Scan for the cell matching the given text and deliver its (X, Y) coordinate at center. 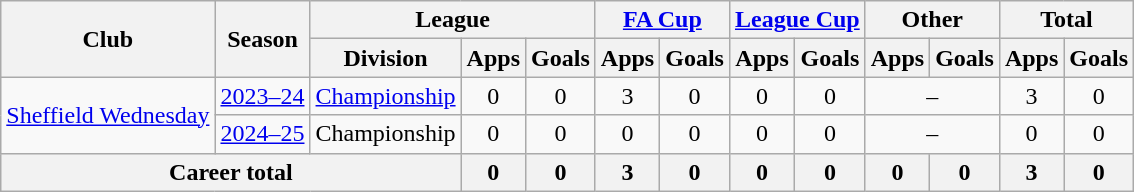
League Cup (797, 20)
Division (386, 58)
Career total (231, 172)
Other (932, 20)
FA Cup (662, 20)
Total (1066, 20)
Season (262, 39)
Sheffield Wednesday (108, 115)
2023–24 (262, 96)
League (452, 20)
Club (108, 39)
2024–25 (262, 134)
